For the text-containing cell, return its midpoint in [X, Y] coordinate format. 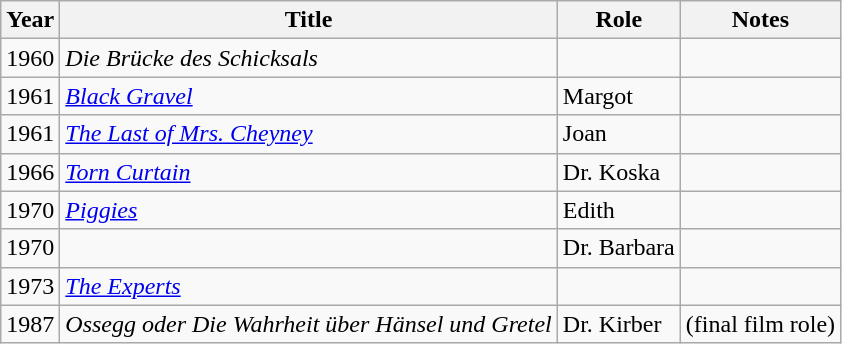
The Last of Mrs. Cheyney [308, 134]
Notes [760, 20]
Black Gravel [308, 96]
Die Brücke des Schicksals [308, 58]
Ossegg oder Die Wahrheit über Hänsel und Gretel [308, 324]
Dr. Kirber [618, 324]
Torn Curtain [308, 172]
Dr. Koska [618, 172]
(final film role) [760, 324]
Piggies [308, 210]
Joan [618, 134]
The Experts [308, 286]
Year [30, 20]
Dr. Barbara [618, 248]
Edith [618, 210]
1960 [30, 58]
Title [308, 20]
1987 [30, 324]
Role [618, 20]
1973 [30, 286]
1966 [30, 172]
Margot [618, 96]
